Return [x, y] of the center of cell containing provided text 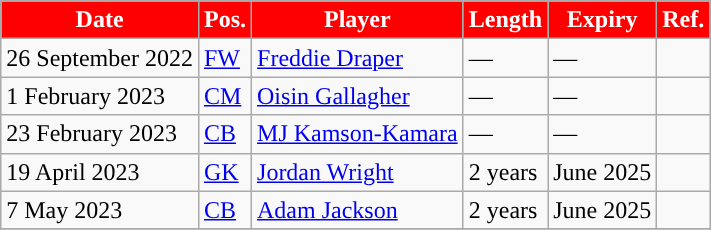
1 February 2023 [100, 96]
Player [358, 20]
CM [224, 96]
26 September 2022 [100, 58]
Expiry [602, 20]
Ref. [684, 20]
Adam Jackson [358, 210]
GK [224, 172]
Pos. [224, 20]
Jordan Wright [358, 172]
Date [100, 20]
Oisin Gallagher [358, 96]
FW [224, 58]
23 February 2023 [100, 134]
Length [505, 20]
19 April 2023 [100, 172]
Freddie Draper [358, 58]
MJ Kamson-Kamara [358, 134]
7 May 2023 [100, 210]
